Return (x, y) of the center of cell containing provided text 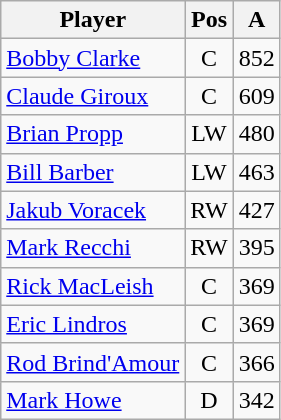
Eric Lindros (93, 324)
Rick MacLeish (93, 286)
463 (256, 172)
Brian Propp (93, 134)
609 (256, 96)
342 (256, 400)
480 (256, 134)
Pos (209, 20)
366 (256, 362)
Bobby Clarke (93, 58)
D (209, 400)
Mark Recchi (93, 248)
Jakub Voracek (93, 210)
395 (256, 248)
427 (256, 210)
Player (93, 20)
Claude Giroux (93, 96)
Rod Brind'Amour (93, 362)
A (256, 20)
Mark Howe (93, 400)
852 (256, 58)
Bill Barber (93, 172)
